Detect which cell encompasses the target text, then output its (X, Y) center coordinate. 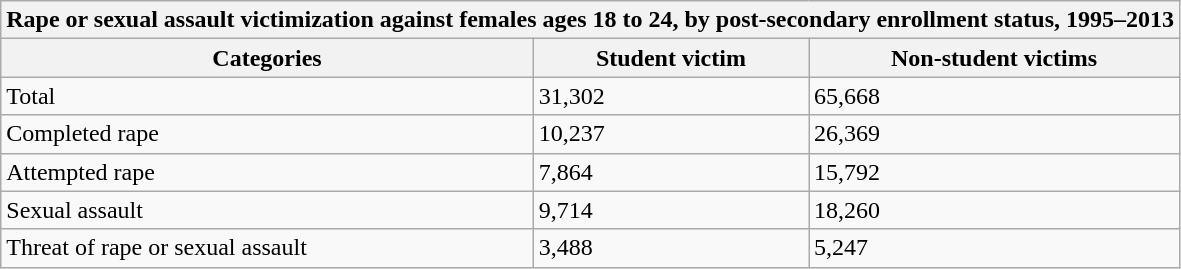
Completed rape (268, 134)
10,237 (670, 134)
Student victim (670, 58)
31,302 (670, 96)
3,488 (670, 248)
5,247 (994, 248)
Attempted rape (268, 172)
Sexual assault (268, 210)
26,369 (994, 134)
65,668 (994, 96)
Categories (268, 58)
Non-student victims (994, 58)
18,260 (994, 210)
Rape or sexual assault victimization against females ages 18 to 24, by post-secondary enrollment status, 1995–2013 (590, 20)
Threat of rape or sexual assault (268, 248)
15,792 (994, 172)
7,864 (670, 172)
9,714 (670, 210)
Total (268, 96)
